Search for the cell housing the specified text and yield its (x, y) center coordinate. 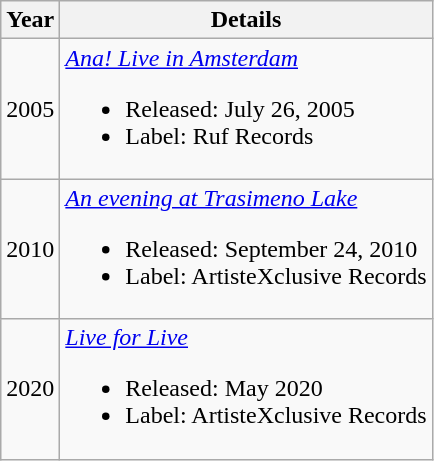
Year (30, 20)
2020 (30, 389)
2005 (30, 109)
2010 (30, 249)
Live for LiveReleased: May 2020Label: ArtisteXclusive Records (246, 389)
An evening at Trasimeno LakeReleased: September 24, 2010Label: ArtisteXclusive Records (246, 249)
Ana! Live in AmsterdamReleased: July 26, 2005Label: Ruf Records (246, 109)
Details (246, 20)
